Search for the cell housing the specified text and yield its [x, y] center coordinate. 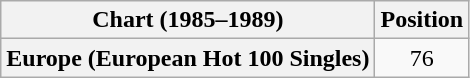
Chart (1985–1989) [188, 20]
Europe (European Hot 100 Singles) [188, 58]
Position [422, 20]
76 [422, 58]
